Pinpoint the cell where the given text exists, returning its [X, Y] midpoint coordinate. 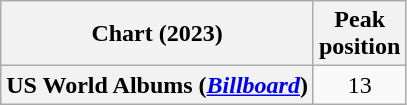
13 [359, 85]
US World Albums (Billboard) [158, 85]
Chart (2023) [158, 34]
Peakposition [359, 34]
